Return the [x, y] coordinate for the center point of the cell that contains the specified text.  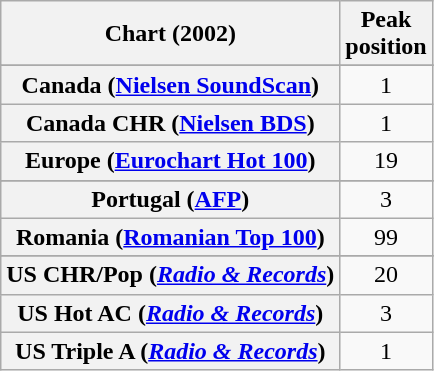
Canada (Nielsen SoundScan) [170, 85]
US Hot AC (Radio & Records) [170, 313]
Peakposition [386, 34]
19 [386, 161]
Chart (2002) [170, 34]
99 [386, 237]
Europe (Eurochart Hot 100) [170, 161]
US CHR/Pop (Radio & Records) [170, 275]
Canada CHR (Nielsen BDS) [170, 123]
20 [386, 275]
US Triple A (Radio & Records) [170, 351]
Portugal (AFP) [170, 199]
Romania (Romanian Top 100) [170, 237]
